Extract the (X, Y) coordinate from the center of the cell holding the provided text.  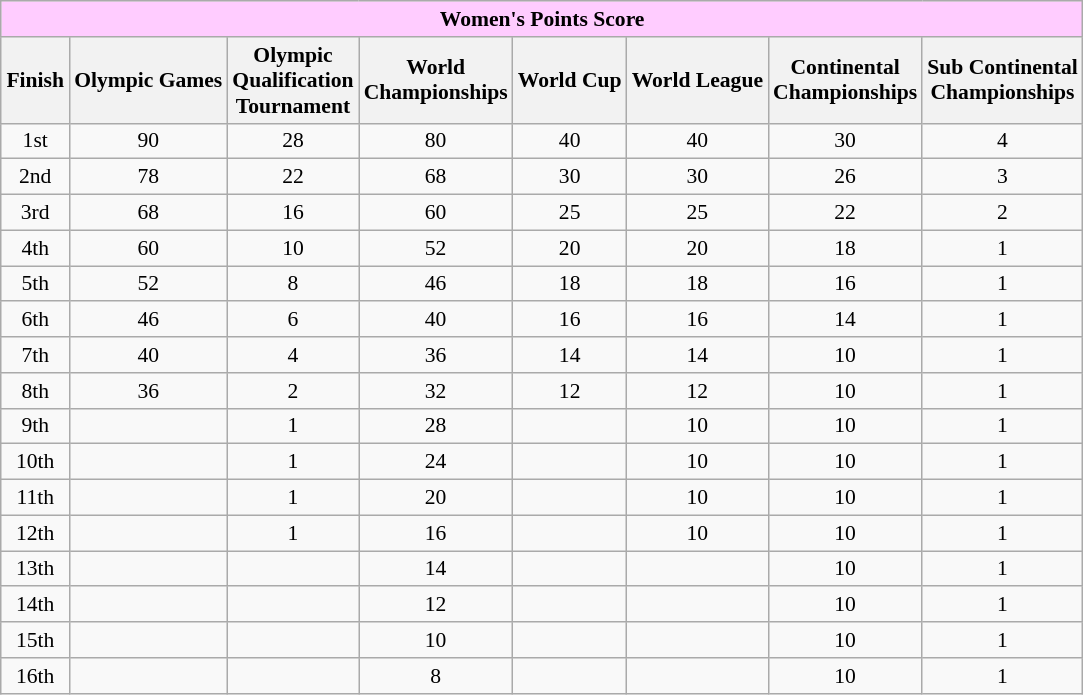
3 (1002, 177)
5th (35, 284)
6 (292, 320)
WorldChampionships (436, 80)
78 (148, 177)
1st (35, 141)
3rd (35, 213)
OlympicQualificationTournament (292, 80)
Sub ContinentalChampionships (1002, 80)
Olympic Games (148, 80)
World Cup (570, 80)
14th (35, 605)
12th (35, 533)
90 (148, 141)
32 (436, 391)
Finish (35, 80)
80 (436, 141)
24 (436, 462)
10th (35, 462)
ContinentalChampionships (845, 80)
6th (35, 320)
16th (35, 676)
4th (35, 248)
9th (35, 426)
Women's Points Score (542, 19)
8th (35, 391)
2nd (35, 177)
26 (845, 177)
World League (698, 80)
15th (35, 640)
11th (35, 498)
13th (35, 569)
7th (35, 355)
